Identify which cell holds the provided text, then report its [x, y] central coordinate. 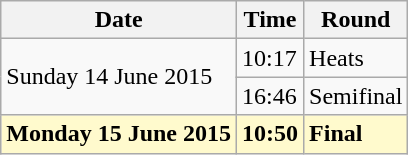
10:17 [270, 58]
16:46 [270, 96]
10:50 [270, 134]
Round [356, 20]
Final [356, 134]
Monday 15 June 2015 [119, 134]
Date [119, 20]
Sunday 14 June 2015 [119, 77]
Time [270, 20]
Heats [356, 58]
Semifinal [356, 96]
